Pinpoint the cell where the given text exists, returning its [X, Y] midpoint coordinate. 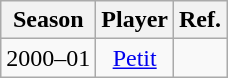
Ref. [200, 20]
Season [48, 20]
2000–01 [48, 58]
Player [135, 20]
Petit [135, 58]
